For the text-containing cell, return its midpoint in [x, y] coordinate format. 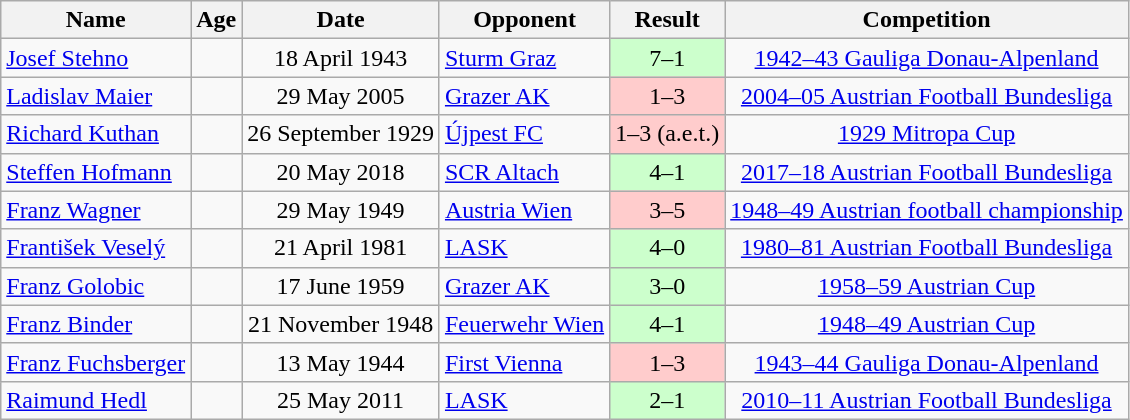
25 May 2011 [341, 400]
29 May 2005 [341, 96]
7–1 [668, 58]
20 May 2018 [341, 172]
Steffen Hofmann [96, 172]
21 April 1981 [341, 248]
Ladislav Maier [96, 96]
František Veselý [96, 248]
Franz Binder [96, 324]
1942–43 Gauliga Donau-Alpenland [927, 58]
Age [216, 20]
2017–18 Austrian Football Bundesliga [927, 172]
1958–59 Austrian Cup [927, 286]
2010–11 Austrian Football Bundesliga [927, 400]
Franz Fuchsberger [96, 362]
Competition [927, 20]
Result [668, 20]
2–1 [668, 400]
1948–49 Austrian Cup [927, 324]
Opponent [524, 20]
13 May 1944 [341, 362]
Franz Wagner [96, 210]
3–5 [668, 210]
2004–05 Austrian Football Bundesliga [927, 96]
SCR Altach [524, 172]
Richard Kuthan [96, 134]
Sturm Graz [524, 58]
3–0 [668, 286]
Name [96, 20]
1929 Mitropa Cup [927, 134]
1–3 (a.e.t.) [668, 134]
Újpest FC [524, 134]
Franz Golobic [96, 286]
First Vienna [524, 362]
21 November 1948 [341, 324]
1943–44 Gauliga Donau-Alpenland [927, 362]
1948–49 Austrian football championship [927, 210]
29 May 1949 [341, 210]
17 June 1959 [341, 286]
26 September 1929 [341, 134]
Josef Stehno [96, 58]
18 April 1943 [341, 58]
Austria Wien [524, 210]
Feuerwehr Wien [524, 324]
Date [341, 20]
Raimund Hedl [96, 400]
1980–81 Austrian Football Bundesliga [927, 248]
4–0 [668, 248]
